Scan for the cell matching the given text and deliver its (X, Y) coordinate at center. 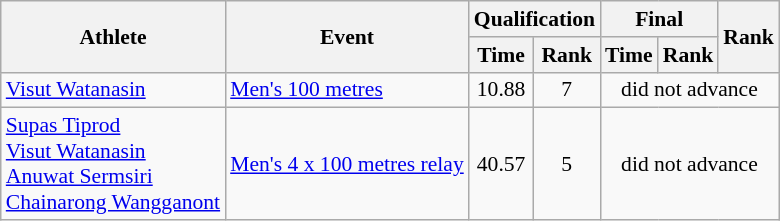
Event (347, 36)
10.88 (502, 90)
Supas TiprodVisut WatanasinAnuwat SermsiriChainarong Wangganont (113, 164)
5 (566, 164)
Final (659, 19)
Visut Watanasin (113, 90)
Men's 4 x 100 metres relay (347, 164)
Qualification (534, 19)
Athlete (113, 36)
40.57 (502, 164)
Men's 100 metres (347, 90)
7 (566, 90)
